Locate the cell with the specified text and output its (X, Y) center coordinate. 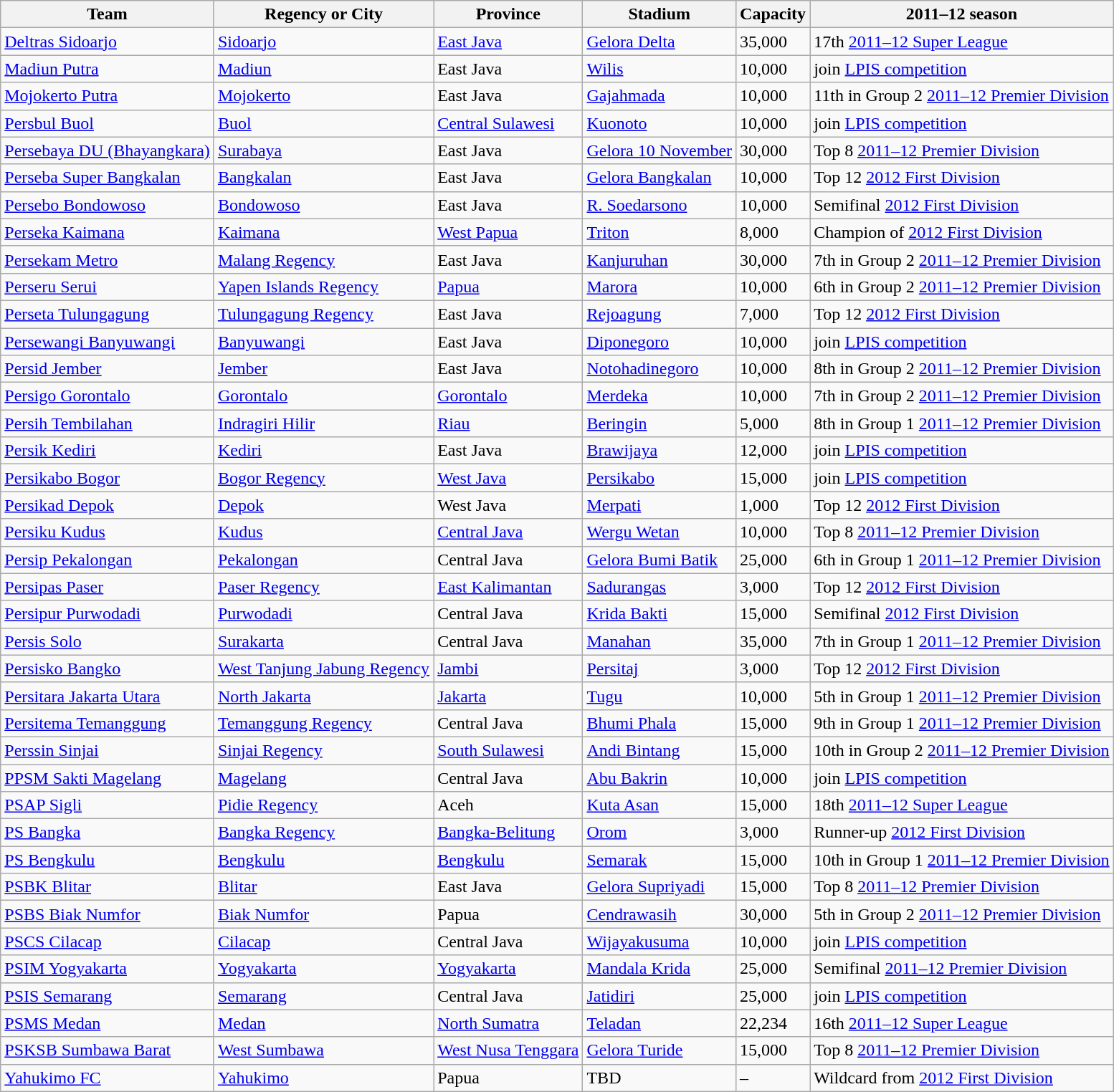
Persis Solo (108, 641)
Jatidiri (660, 996)
Krida Bakti (660, 614)
5th in Group 1 2011–12 Premier Division (962, 696)
Gajahmada (660, 96)
Indragiri Hilir (323, 423)
Persid Jember (108, 369)
Madiun (323, 69)
Marora (660, 287)
Buol (323, 123)
Yahukimo FC (108, 1078)
Persikabo Bogor (108, 478)
West Tanjung Jabung Regency (323, 669)
Biak Numfor (323, 914)
Kediri (323, 451)
Persekam Metro (108, 259)
Regency or City (323, 14)
Riau (508, 423)
Kaimana (323, 232)
1,000 (773, 505)
Tugu (660, 696)
2011–12 season (962, 14)
Persip Pekalongan (108, 560)
Semifinal 2011–12 Premier Division (962, 969)
Bondowoso (323, 205)
Surakarta (323, 641)
Pekalongan (323, 560)
Notohadinegoro (660, 369)
Merpati (660, 505)
Perseru Serui (108, 287)
– (773, 1078)
Abu Bakrin (660, 777)
Runner-up 2012 First Division (962, 833)
Province (508, 14)
Cendrawasih (660, 914)
Champion of 2012 First Division (962, 232)
Gelora 10 November (660, 150)
Yapen Islands Regency (323, 287)
Bangka Regency (323, 833)
Capacity (773, 14)
Persitema Temanggung (108, 723)
Gelora Delta (660, 42)
Kanjuruhan (660, 259)
Depok (323, 505)
PSBK Blitar (108, 887)
Sidoarjo (323, 42)
10th in Group 1 2011–12 Premier Division (962, 860)
East Kalimantan (508, 587)
PSKSB Sumbawa Barat (108, 1050)
Bhumi Phala (660, 723)
Aceh (508, 805)
PSBS Biak Numfor (108, 914)
Kuonoto (660, 123)
Team (108, 14)
TBD (660, 1078)
Mandala Krida (660, 969)
PSIM Yogyakarta (108, 969)
Yahukimo (323, 1078)
8,000 (773, 232)
West Papua (508, 232)
Jember (323, 369)
8th in Group 1 2011–12 Premier Division (962, 423)
Malang Regency (323, 259)
Mojokerto (323, 96)
7,000 (773, 314)
PPSM Sakti Magelang (108, 777)
Persebaya DU (Bhayangkara) (108, 150)
Persikabo (660, 478)
Persipur Purwodadi (108, 614)
10th in Group 2 2011–12 Premier Division (962, 750)
Semarang (323, 996)
17th 2011–12 Super League (962, 42)
8th in Group 2 2011–12 Premier Division (962, 369)
Diponegoro (660, 342)
Cilacap (323, 942)
Banyuwangi (323, 342)
Bogor Regency (323, 478)
Perseta Tulungagung (108, 314)
5th in Group 2 2011–12 Premier Division (962, 914)
Deltras Sidoarjo (108, 42)
Bangkalan (323, 178)
Persikad Depok (108, 505)
Merdeka (660, 396)
18th 2011–12 Super League (962, 805)
6th in Group 1 2011–12 Premier Division (962, 560)
Perseka Kaimana (108, 232)
Wijayakusuma (660, 942)
Orom (660, 833)
West Sumbawa (323, 1050)
Pidie Regency (323, 805)
Gelora Bumi Batik (660, 560)
Persebo Bondowoso (108, 205)
22,234 (773, 1023)
Persih Tembilahan (108, 423)
Gelora Bangkalan (660, 178)
Persiku Kudus (108, 532)
Stadium (660, 14)
7th in Group 1 2011–12 Premier Division (962, 641)
Bangka-Belitung (508, 833)
Sinjai Regency (323, 750)
9th in Group 1 2011–12 Premier Division (962, 723)
Jambi (508, 669)
Kudus (323, 532)
Persitaj (660, 669)
PSIS Semarang (108, 996)
Surabaya (323, 150)
North Sumatra (508, 1023)
Triton (660, 232)
PS Bangka (108, 833)
Beringin (660, 423)
R. Soedarsono (660, 205)
12,000 (773, 451)
Persik Kediri (108, 451)
Magelang (323, 777)
Paser Regency (323, 587)
Teladan (660, 1023)
Tulungagung Regency (323, 314)
PSAP Sigli (108, 805)
Persewangi Banyuwangi (108, 342)
16th 2011–12 Super League (962, 1023)
Purwodadi (323, 614)
PSMS Medan (108, 1023)
11th in Group 2 2011–12 Premier Division (962, 96)
Wergu Wetan (660, 532)
Blitar (323, 887)
Semarak (660, 860)
Manahan (660, 641)
South Sulawesi (508, 750)
Gelora Supriyadi (660, 887)
West Nusa Tenggara (508, 1050)
Jakarta (508, 696)
Madiun Putra (108, 69)
Gelora Turide (660, 1050)
Persitara Jakarta Utara (108, 696)
Kuta Asan (660, 805)
PS Bengkulu (108, 860)
Perseba Super Bangkalan (108, 178)
Brawijaya (660, 451)
Perssin Sinjai (108, 750)
Temanggung Regency (323, 723)
Wilis (660, 69)
Wildcard from 2012 First Division (962, 1078)
5,000 (773, 423)
Andi Bintang (660, 750)
North Jakarta (323, 696)
6th in Group 2 2011–12 Premier Division (962, 287)
Persbul Buol (108, 123)
Persigo Gorontalo (108, 396)
Mojokerto Putra (108, 96)
Sadurangas (660, 587)
PSCS Cilacap (108, 942)
Rejoagung (660, 314)
Medan (323, 1023)
Central Sulawesi (508, 123)
Persisko Bangko (108, 669)
Persipas Paser (108, 587)
